Return (X, Y) of the center of cell containing provided text 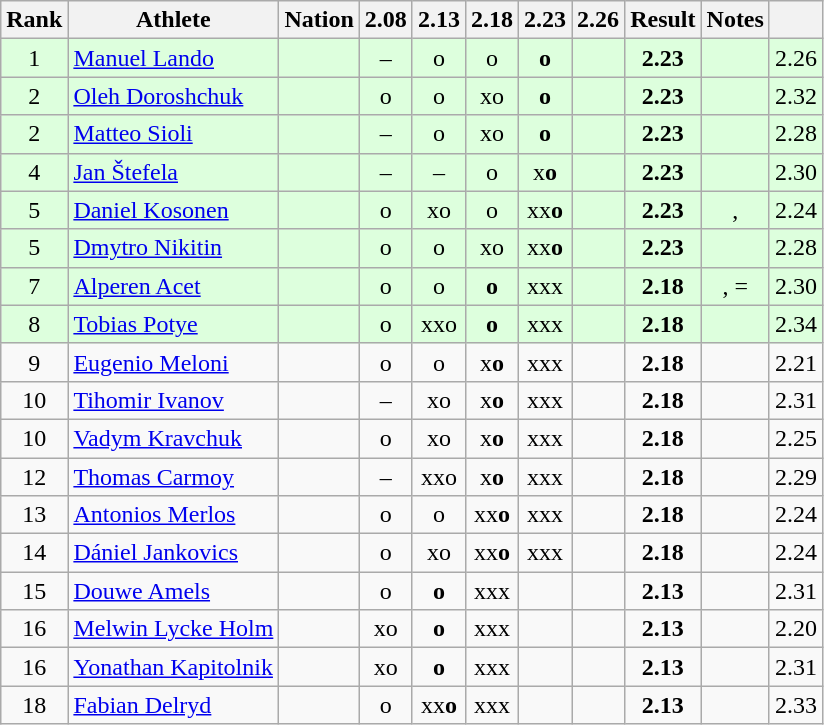
Athlete (174, 20)
Fabian Delryd (174, 705)
2.34 (796, 324)
13 (34, 515)
1 (34, 58)
Douwe Amels (174, 591)
, = (735, 286)
Jan Štefela (174, 172)
Oleh Doroshchuk (174, 96)
Daniel Kosonen (174, 210)
4 (34, 172)
Antonios Merlos (174, 515)
Notes (735, 20)
Eugenio Meloni (174, 362)
2.32 (796, 96)
Dániel Jankovics (174, 553)
Matteo Sioli (174, 134)
2.29 (796, 477)
8 (34, 324)
Thomas Carmoy (174, 477)
Nation (319, 20)
Alperen Acet (174, 286)
Rank (34, 20)
9 (34, 362)
2.21 (796, 362)
14 (34, 553)
Tihomir Ivanov (174, 400)
2.20 (796, 629)
Tobias Potye (174, 324)
Melwin Lycke Holm (174, 629)
, (735, 210)
12 (34, 477)
2.08 (386, 20)
7 (34, 286)
2.25 (796, 438)
Yonathan Kapitolnik (174, 667)
Vadym Kravchuk (174, 438)
Result (663, 20)
18 (34, 705)
2.33 (796, 705)
Manuel Lando (174, 58)
Dmytro Nikitin (174, 248)
15 (34, 591)
